For the text-containing cell, return its midpoint in [X, Y] coordinate format. 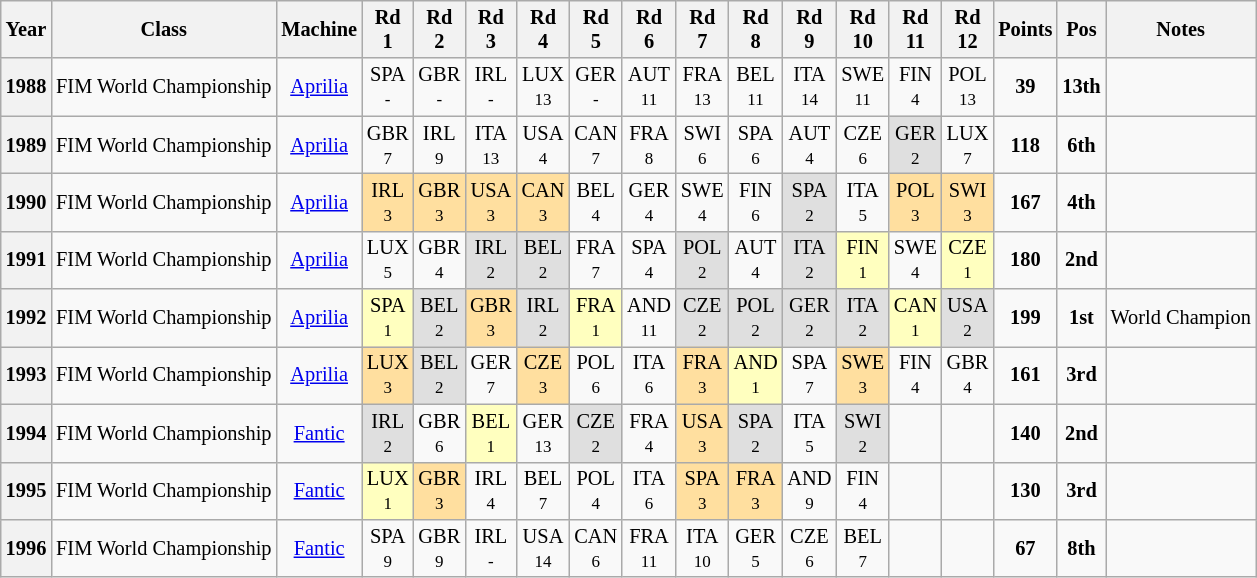
Pos [1081, 29]
13th [1081, 87]
8th [1081, 548]
1st [1081, 318]
POL6 [596, 375]
SPA1 [388, 318]
LUX7 [968, 145]
Machine [319, 29]
LUX3 [388, 375]
GBR6 [439, 433]
FRA1 [596, 318]
GER- [596, 87]
GBR7 [388, 145]
POL4 [596, 491]
SPA4 [649, 260]
CAN7 [596, 145]
Year [26, 29]
Rd2 [439, 29]
ITA13 [491, 145]
CZE3 [544, 375]
GBR- [439, 87]
BEL11 [756, 87]
FIN6 [756, 202]
167 [1025, 202]
1993 [26, 375]
118 [1025, 145]
140 [1025, 433]
AUT11 [649, 87]
ITA10 [702, 548]
Notes [1181, 29]
SWI3 [968, 202]
BEL4 [596, 202]
Rd10 [862, 29]
FRA11 [649, 548]
4th [1081, 202]
Rd11 [916, 29]
180 [1025, 260]
Points [1025, 29]
USA4 [544, 145]
1996 [26, 548]
CAN3 [544, 202]
FRA13 [702, 87]
1988 [26, 87]
Rd5 [596, 29]
FRA7 [596, 260]
SPA- [388, 87]
SWI2 [862, 433]
SWE3 [862, 375]
Rd4 [544, 29]
130 [1025, 491]
GBR9 [439, 548]
SWI6 [702, 145]
SPA9 [388, 548]
GER5 [756, 548]
AND1 [756, 375]
LUX13 [544, 87]
SPA7 [809, 375]
GER13 [544, 433]
1994 [26, 433]
Rd7 [702, 29]
ITA14 [809, 87]
1995 [26, 491]
Rd3 [491, 29]
GER7 [491, 375]
USA2 [968, 318]
AND11 [649, 318]
1989 [26, 145]
Rd12 [968, 29]
LUX1 [388, 491]
POL3 [916, 202]
161 [1025, 375]
IRL9 [439, 145]
BEL1 [491, 433]
World Champion [1181, 318]
199 [1025, 318]
FRA8 [649, 145]
39 [1025, 87]
Rd8 [756, 29]
1991 [26, 260]
67 [1025, 548]
LUX5 [388, 260]
IRL4 [491, 491]
CZE1 [968, 260]
CAN1 [916, 318]
1990 [26, 202]
1992 [26, 318]
6th [1081, 145]
SPA3 [702, 491]
POL13 [968, 87]
IRL3 [388, 202]
AND9 [809, 491]
GER4 [649, 202]
Rd6 [649, 29]
SWE11 [862, 87]
Rd9 [809, 29]
CAN6 [596, 548]
Rd1 [388, 29]
FIN1 [862, 260]
Class [164, 29]
USA14 [544, 548]
SPA6 [756, 145]
FRA4 [649, 433]
